Capture the cell that displays the provided text and extract its [x, y] central coordinate. 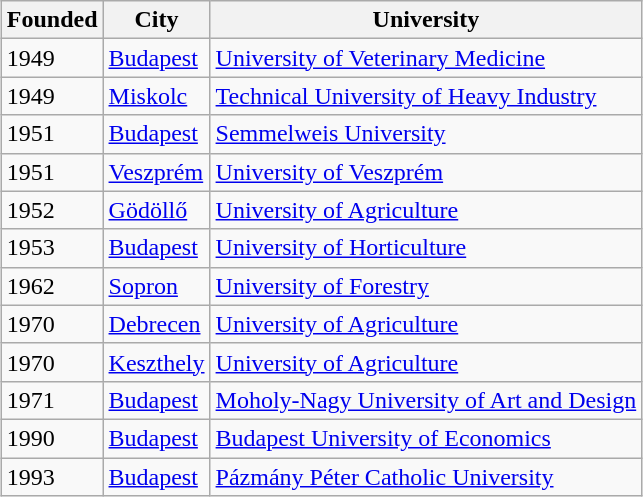
Gödöllő [156, 210]
Technical University of Heavy Industry [426, 96]
1962 [52, 286]
University [426, 20]
1952 [52, 210]
1993 [52, 477]
University of Forestry [426, 286]
1971 [52, 400]
Semmelweis University [426, 134]
1953 [52, 248]
1990 [52, 438]
University of Veterinary Medicine [426, 58]
University of Horticulture [426, 248]
Keszthely [156, 362]
City [156, 20]
Miskolc [156, 96]
Moholy-Nagy University of Art and Design [426, 400]
Veszprém [156, 172]
Founded [52, 20]
Debrecen [156, 324]
Sopron [156, 286]
Budapest University of Economics [426, 438]
Pázmány Péter Catholic University [426, 477]
University of Veszprém [426, 172]
